Capture the cell that displays the provided text and extract its (x, y) central coordinate. 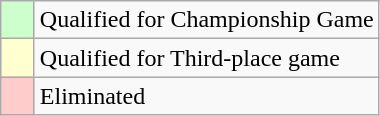
Qualified for Third-place game (206, 58)
Eliminated (206, 96)
Qualified for Championship Game (206, 20)
